Output the [X, Y] coordinate of the center of the cell containing the given text.  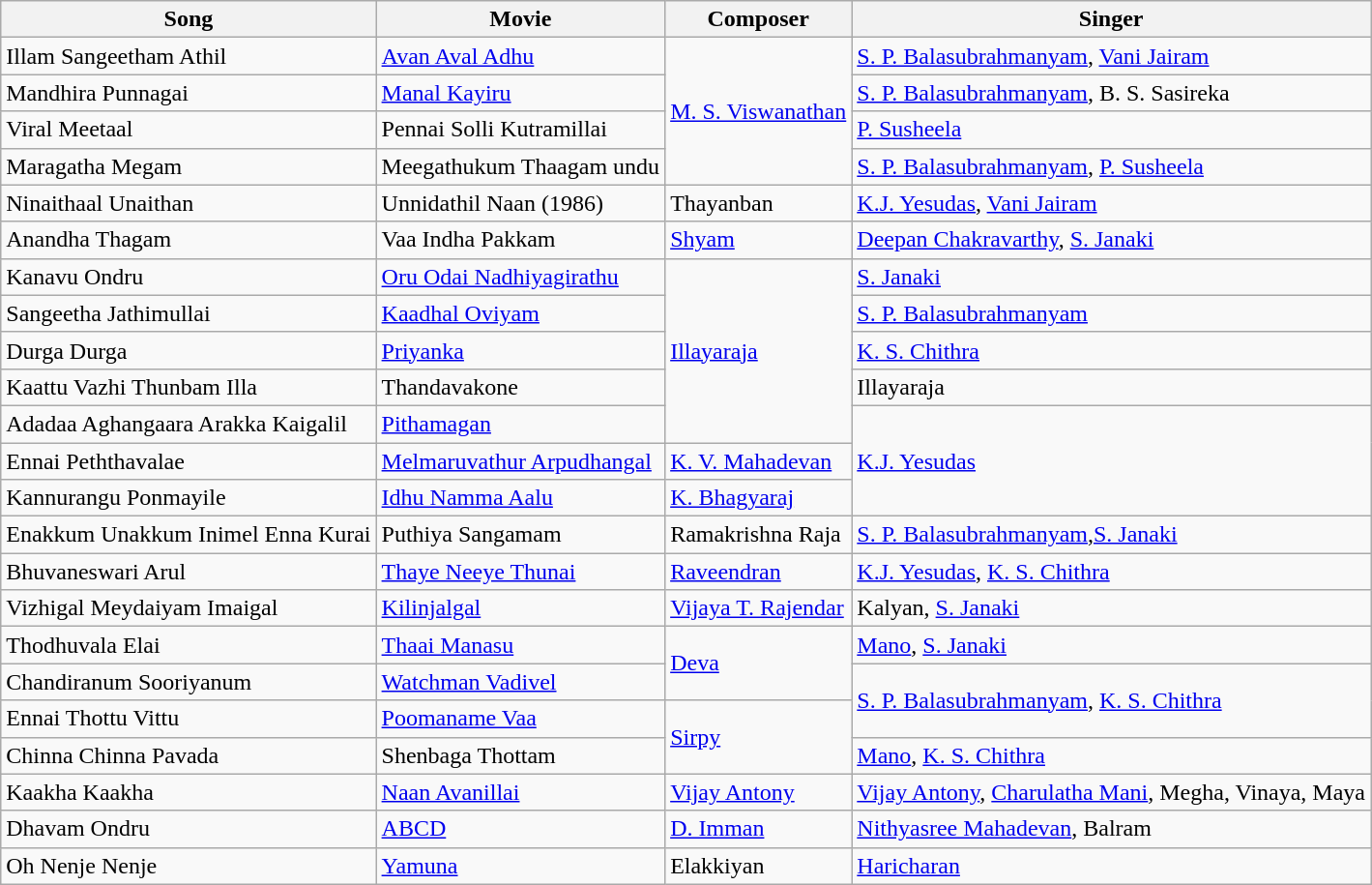
Elakkiyan [758, 866]
Maragatha Megam [189, 166]
Composer [758, 19]
Haricharan [1112, 866]
Manal Kayiru [520, 93]
Watchman Vadivel [520, 682]
Yamuna [520, 866]
Puthiya Sangamam [520, 535]
Thayanban [758, 203]
Thodhuvala Elai [189, 645]
Vizhigal Meydaiyam Imaigal [189, 608]
Adadaa Aghangaara Arakka Kaigalil [189, 424]
Poomaname Vaa [520, 719]
Thandavakone [520, 387]
Enakkum Unakkum Inimel Enna Kurai [189, 535]
Vijay Antony [758, 792]
K. V. Mahadevan [758, 461]
Shenbaga Thottam [520, 755]
Deva [758, 664]
S. P. Balasubrahmanyam, Vani Jairam [1112, 56]
Raveendran [758, 572]
Naan Avanillai [520, 792]
Durga Durga [189, 350]
Kaadhal Oviyam [520, 313]
Dhavam Ondru [189, 829]
Avan Aval Adhu [520, 56]
Oh Nenje Nenje [189, 866]
Nithyasree Mahadevan, Balram [1112, 829]
S. P. Balasubrahmanyam [1112, 313]
Ennai Thottu Vittu [189, 719]
Sirpy [758, 737]
Deepan Chakravarthy, S. Janaki [1112, 240]
K.J. Yesudas, Vani Jairam [1112, 203]
Kanavu Ondru [189, 277]
Meegathukum Thaagam undu [520, 166]
Vaa Indha Pakkam [520, 240]
Melmaruvathur Arpudhangal [520, 461]
Song [189, 19]
D. Imman [758, 829]
Unnidathil Naan (1986) [520, 203]
Sangeetha Jathimullai [189, 313]
Kilinjalgal [520, 608]
Vijaya T. Rajendar [758, 608]
K.J. Yesudas, K. S. Chithra [1112, 572]
Pennai Solli Kutramillai [520, 130]
Ramakrishna Raja [758, 535]
Illam Sangeetham Athil [189, 56]
Anandha Thagam [189, 240]
Thaye Neeye Thunai [520, 572]
Chinna Chinna Pavada [189, 755]
Pithamagan [520, 424]
Bhuvaneswari Arul [189, 572]
Mandhira Punnagai [189, 93]
S. P. Balasubrahmanyam, P. Susheela [1112, 166]
S. P. Balasubrahmanyam, K. S. Chithra [1112, 700]
P. Susheela [1112, 130]
Ninaithaal Unaithan [189, 203]
S. Janaki [1112, 277]
Ennai Peththavalae [189, 461]
Kalyan, S. Janaki [1112, 608]
Priyanka [520, 350]
M. S. Viswanathan [758, 111]
Oru Odai Nadhiyagirathu [520, 277]
Chandiranum Sooriyanum [189, 682]
Mano, S. Janaki [1112, 645]
S. P. Balasubrahmanyam, B. S. Sasireka [1112, 93]
K. S. Chithra [1112, 350]
Movie [520, 19]
ABCD [520, 829]
Idhu Namma Aalu [520, 498]
Thaai Manasu [520, 645]
K.J. Yesudas [1112, 460]
Kaattu Vazhi Thunbam Illa [189, 387]
S. P. Balasubrahmanyam,S. Janaki [1112, 535]
Singer [1112, 19]
K. Bhagyaraj [758, 498]
Shyam [758, 240]
Vijay Antony, Charulatha Mani, Megha, Vinaya, Maya [1112, 792]
Viral Meetaal [189, 130]
Kannurangu Ponmayile [189, 498]
Mano, K. S. Chithra [1112, 755]
Kaakha Kaakha [189, 792]
